Return (X, Y) of the center of cell containing provided text 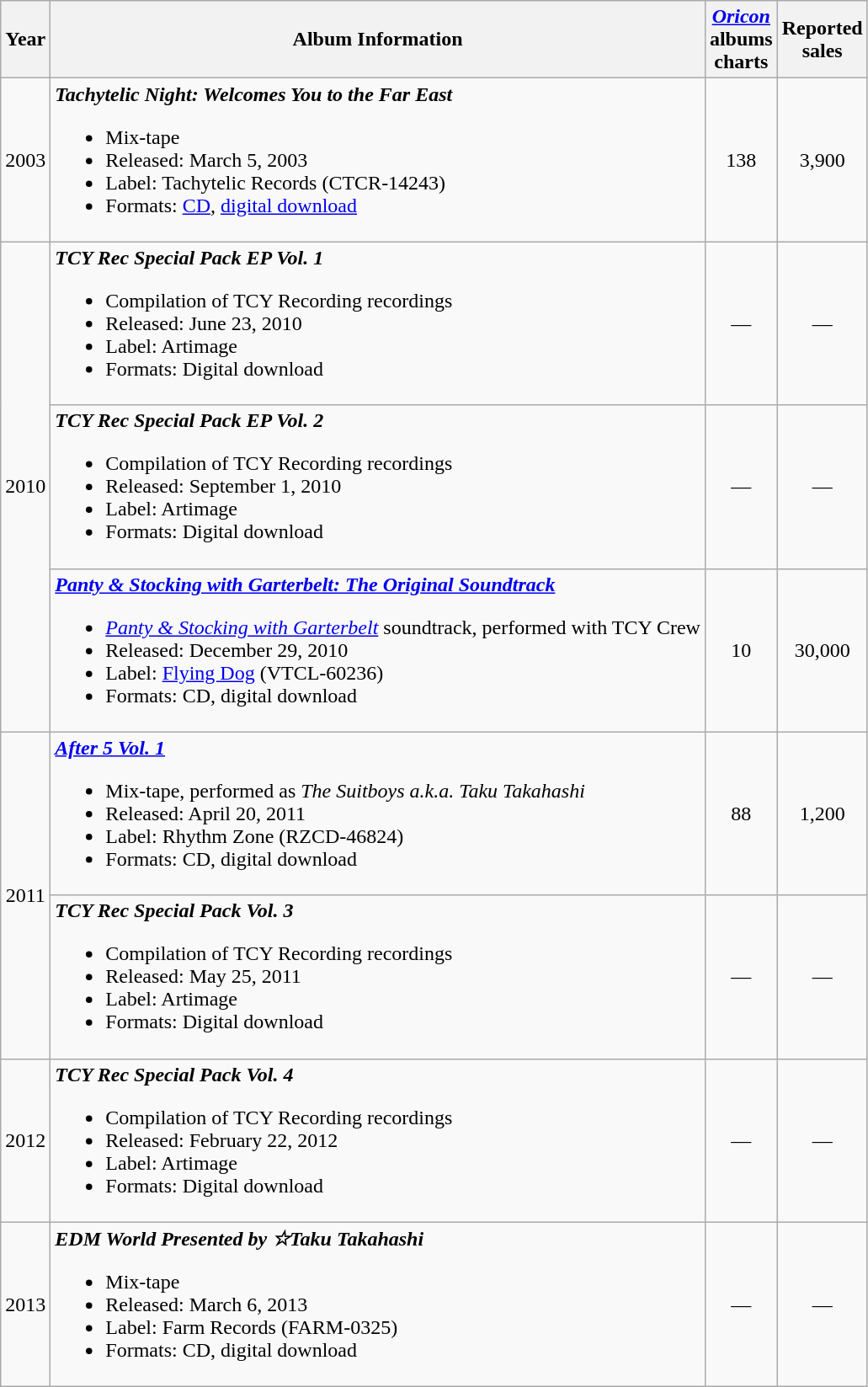
2011 (25, 895)
TCY Rec Special Pack EP Vol. 2Compilation of TCY Recording recordingsReleased: September 1, 2010Label: ArtimageFormats: Digital download (378, 487)
2012 (25, 1140)
EDM World Presented by ☆Taku TakahashiMix-tapeReleased: March 6, 2013Label: Farm Records (FARM-0325)Formats: CD, digital download (378, 1304)
88 (741, 814)
10 (741, 650)
Oriconalbumscharts (741, 40)
138 (741, 160)
TCY Rec Special Pack Vol. 4Compilation of TCY Recording recordingsReleased: February 22, 2012Label: ArtimageFormats: Digital download (378, 1140)
2010 (25, 487)
Album Information (378, 40)
30,000 (822, 650)
Reportedsales (822, 40)
TCY Rec Special Pack Vol. 3Compilation of TCY Recording recordingsReleased: May 25, 2011Label: ArtimageFormats: Digital download (378, 977)
Tachytelic Night: Welcomes You to the Far EastMix-tapeReleased: March 5, 2003Label: Tachytelic Records (CTCR-14243)Formats: CD, digital download (378, 160)
3,900 (822, 160)
1,200 (822, 814)
Year (25, 40)
2013 (25, 1304)
TCY Rec Special Pack EP Vol. 1Compilation of TCY Recording recordingsReleased: June 23, 2010Label: ArtimageFormats: Digital download (378, 323)
2003 (25, 160)
